Pinpoint the cell where the given text exists, returning its [X, Y] midpoint coordinate. 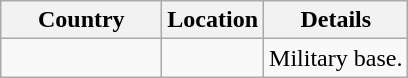
Country [82, 20]
Details [336, 20]
Military base. [336, 58]
Location [213, 20]
